Return [x, y] of the center of cell containing provided text 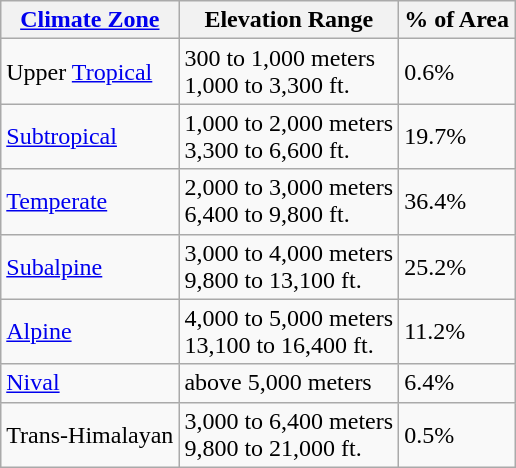
3,000 to 6,400 meters9,800 to 21,000 ft. [289, 434]
0.5% [457, 434]
Temperate [90, 202]
Subalpine [90, 266]
Subtropical [90, 136]
2,000 to 3,000 meters6,400 to 9,800 ft. [289, 202]
3,000 to 4,000 meters9,800 to 13,100 ft. [289, 266]
Elevation Range [289, 20]
Upper Tropical [90, 72]
Nival [90, 383]
36.4% [457, 202]
300 to 1,000 meters1,000 to 3,300 ft. [289, 72]
11.2% [457, 332]
Trans-Himalayan [90, 434]
25.2% [457, 266]
% of Area [457, 20]
6.4% [457, 383]
0.6% [457, 72]
above 5,000 meters [289, 383]
19.7% [457, 136]
Climate Zone [90, 20]
1,000 to 2,000 meters3,300 to 6,600 ft. [289, 136]
Alpine [90, 332]
4,000 to 5,000 meters13,100 to 16,400 ft. [289, 332]
